Detect which cell encompasses the target text, then output its (x, y) center coordinate. 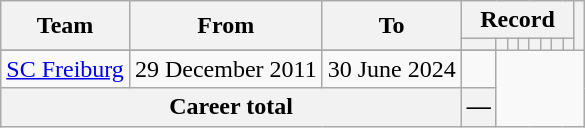
30 June 2024 (392, 69)
To (392, 26)
Team (66, 26)
— (478, 107)
Career total (231, 107)
From (226, 26)
29 December 2011 (226, 69)
SC Freiburg (66, 69)
Record (517, 20)
